From the cell containing the given text, extract its center point as (x, y) coordinate. 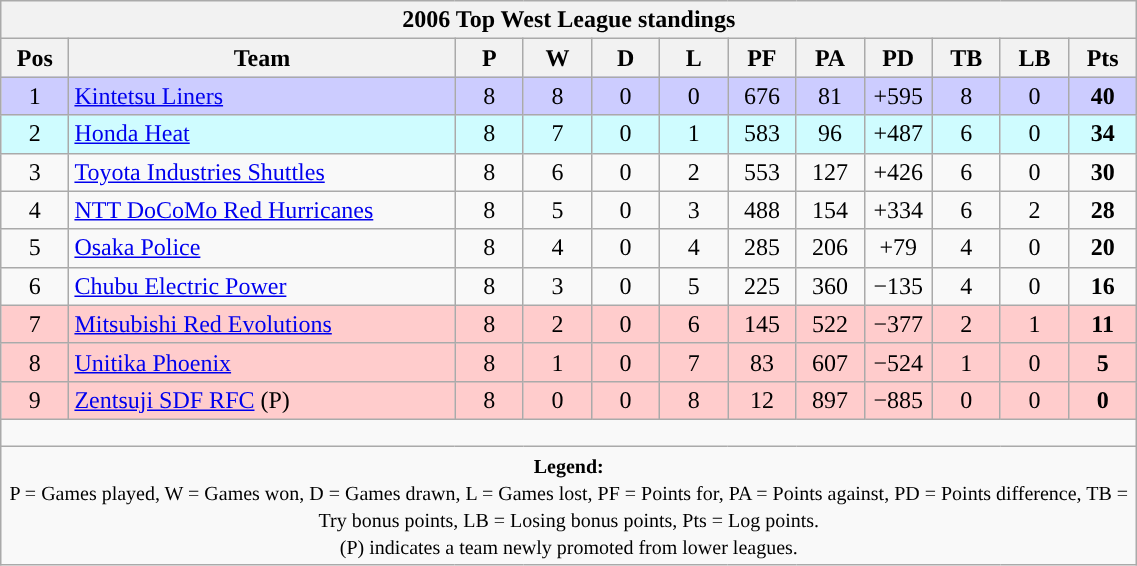
96 (830, 134)
81 (830, 96)
9 (35, 400)
Pts (1103, 58)
−885 (898, 400)
Unitika Phoenix (262, 362)
−524 (898, 362)
360 (830, 286)
488 (762, 210)
145 (762, 324)
285 (762, 248)
583 (762, 134)
607 (830, 362)
Zentsuji SDF RFC (P) (262, 400)
Toyota Industries Shuttles (262, 172)
+595 (898, 96)
12 (762, 400)
20 (1103, 248)
30 (1103, 172)
NTT DoCoMo Red Hurricanes (262, 210)
34 (1103, 134)
Pos (35, 58)
D (625, 58)
+426 (898, 172)
Chubu Electric Power (262, 286)
W (557, 58)
LB (1034, 58)
Team (262, 58)
127 (830, 172)
Osaka Police (262, 248)
L (694, 58)
206 (830, 248)
PF (762, 58)
−135 (898, 286)
83 (762, 362)
PA (830, 58)
16 (1103, 286)
676 (762, 96)
Honda Heat (262, 134)
PD (898, 58)
553 (762, 172)
40 (1103, 96)
225 (762, 286)
TB (966, 58)
11 (1103, 324)
522 (830, 324)
+487 (898, 134)
+334 (898, 210)
−377 (898, 324)
154 (830, 210)
897 (830, 400)
Kintetsu Liners (262, 96)
+79 (898, 248)
28 (1103, 210)
Mitsubishi Red Evolutions (262, 324)
2006 Top West League standings (569, 20)
P (489, 58)
